Provide the (X, Y) coordinate of the cell's center where the given text is located.  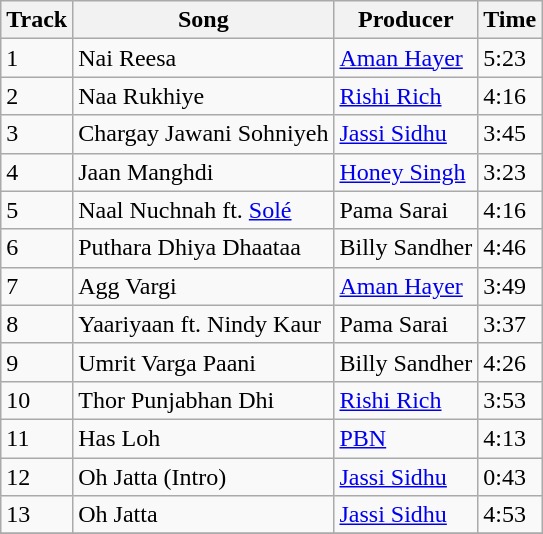
4:13 (510, 438)
Song (204, 20)
Producer (406, 20)
7 (37, 286)
Agg Vargi (204, 286)
2 (37, 96)
Thor Punjabhan Dhi (204, 400)
Umrit Varga Paani (204, 362)
12 (37, 477)
Track (37, 20)
Jaan Manghdi (204, 172)
Oh Jatta (204, 515)
Yaariyaan ft. Nindy Kaur (204, 324)
Time (510, 20)
3:23 (510, 172)
11 (37, 438)
4:53 (510, 515)
Honey Singh (406, 172)
5:23 (510, 58)
Oh Jatta (Intro) (204, 477)
Puthara Dhiya Dhaataa (204, 248)
Nai Reesa (204, 58)
13 (37, 515)
0:43 (510, 477)
1 (37, 58)
Chargay Jawani Sohniyeh (204, 134)
9 (37, 362)
3:53 (510, 400)
6 (37, 248)
4:46 (510, 248)
PBN (406, 438)
8 (37, 324)
Has Loh (204, 438)
4:26 (510, 362)
10 (37, 400)
Naa Rukhiye (204, 96)
3 (37, 134)
3:49 (510, 286)
5 (37, 210)
Naal Nuchnah ft. Solé (204, 210)
3:45 (510, 134)
4 (37, 172)
3:37 (510, 324)
